Determine the (x, y) coordinate at the center of the cell enclosing the given text.  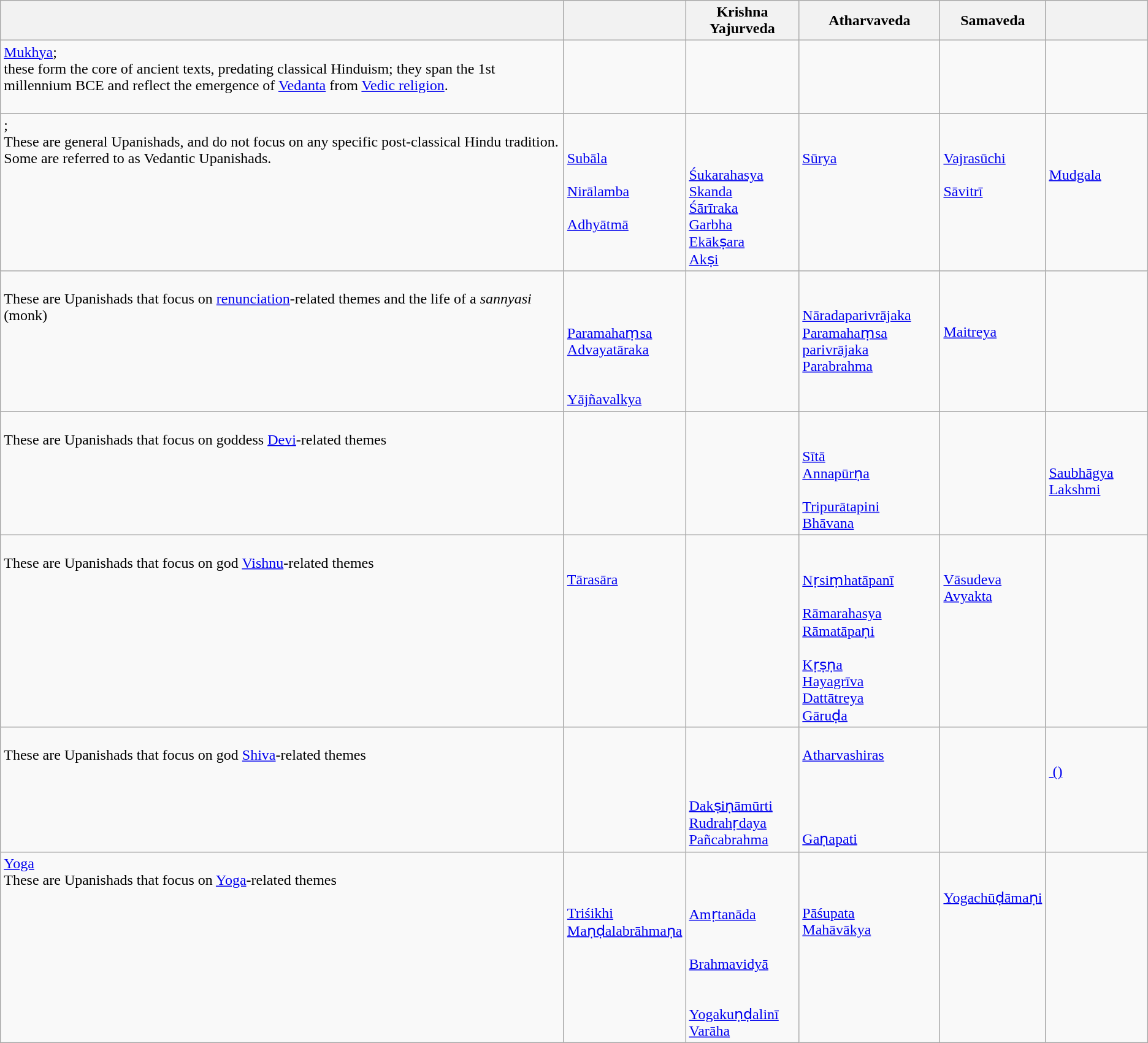
Saubhāgya Lakshmi (1096, 473)
Sūrya (870, 193)
Sītā Annapūrṇa Tripurātapini Bhāvana (870, 473)
These are Upanishads that focus on renunciation-related themes and the life of a sannyasi (monk) (282, 341)
These are Upanishads that focus on goddess Devi-related themes (282, 473)
Yogachūḍāmaṇi (993, 947)
Subāla Nirālamba Adhyātmā (624, 193)
Śukarahasya Skanda Śārīraka Garbha Ekākṣara Akṣi (742, 193)
() (1096, 790)
Yoga These are Upanishads that focus on Yoga-related themes (282, 947)
Nṛsiṃhatāpanī Rāmarahasya Rāmatāpaṇi Kṛṣṇa Hayagrīva Dattātreya Gāruḍa (870, 631)
Maitreya (993, 341)
Krishna Yajurveda (742, 21)
Samaveda (993, 21)
Tārasāra (624, 631)
Atharvashiras Gaṇapati (870, 790)
Mudgala (1096, 193)
These are Upanishads that focus on god Vishnu-related themes (282, 631)
Vāsudeva Avyakta (993, 631)
Pāśupata Mahāvākya (870, 947)
Paramahaṃsa Advayatāraka Yājñavalkya (624, 341)
Triśikhi Maṇḍalabrāhmaṇa (624, 947)
;These are general Upanishads, and do not focus on any specific post-classical Hindu tradition. Some are referred to as Vedantic Upanishads. (282, 193)
Vajrasūchi Sāvitrī (993, 193)
Atharvaveda (870, 21)
Dakṣiṇāmūrti Rudrahṛdaya Pañcabrahma (742, 790)
Nāradaparivrājaka Paramahaṃsa parivrājaka Parabrahma (870, 341)
These are Upanishads that focus on god Shiva-related themes (282, 790)
Amṛtanāda Brahmavidyā Yogakuṇḍalinī Varāha (742, 947)
